Return the (x, y) coordinate for the center point of the cell that contains the specified text.  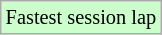
Fastest session lap (81, 17)
